From the cell containing the given text, extract its center point as (x, y) coordinate. 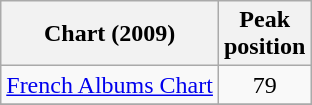
Chart (2009) (110, 34)
79 (264, 85)
French Albums Chart (110, 85)
Peakposition (264, 34)
